Search for the cell housing the specified text and yield its [X, Y] center coordinate. 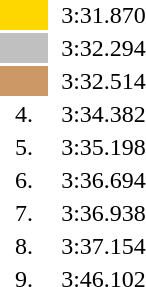
5. [24, 147]
6. [24, 180]
8. [24, 246]
4. [24, 114]
7. [24, 213]
